Capture the cell that displays the provided text and extract its [X, Y] central coordinate. 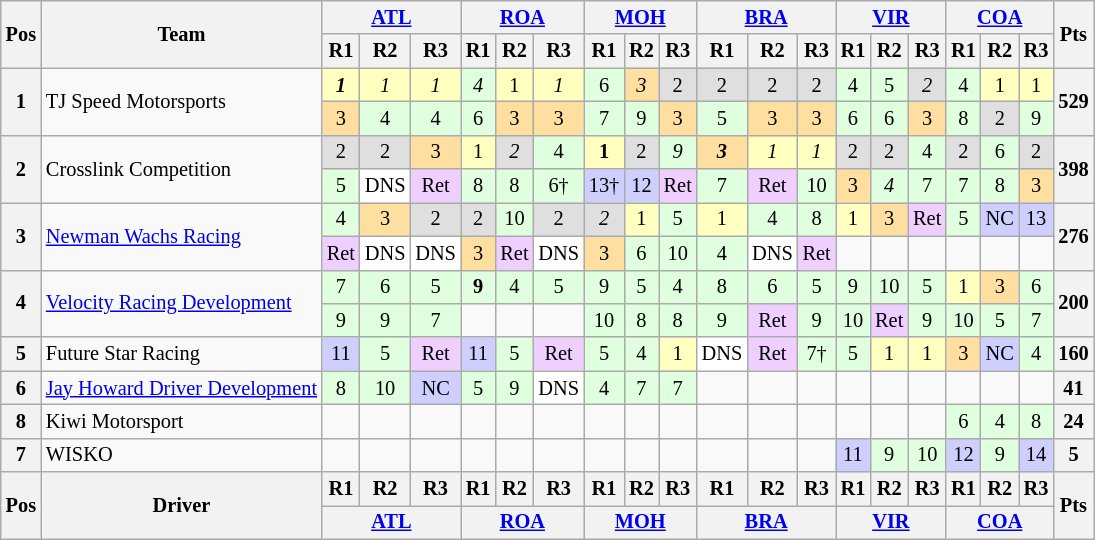
6† [558, 186]
Crosslink Competition [182, 168]
Jay Howard Driver Development [182, 388]
Kiwi Motorsport [182, 421]
13† [604, 186]
41 [1073, 388]
Velocity Racing Development [182, 304]
WISKO [182, 455]
Team [182, 34]
24 [1073, 421]
Newman Wachs Racing [182, 236]
529 [1073, 102]
Driver [182, 506]
TJ Speed Motorsports [182, 102]
200 [1073, 304]
7† [817, 354]
13 [1036, 219]
14 [1036, 455]
276 [1073, 236]
160 [1073, 354]
398 [1073, 168]
Future Star Racing [182, 354]
